Extract the (x, y) coordinate from the center of the cell holding the provided text.  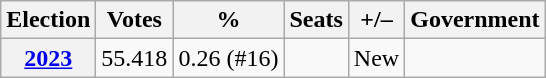
55.418 (134, 58)
% (228, 20)
0.26 (#16) (228, 58)
Seats (316, 20)
2023 (48, 58)
Government (475, 20)
Votes (134, 20)
Election (48, 20)
+/– (376, 20)
New (376, 58)
